Determine the [X, Y] coordinate at the center of the cell enclosing the given text.  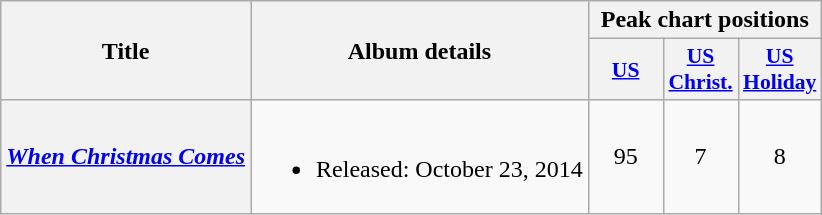
Album details [420, 50]
USHoliday [780, 70]
7 [700, 156]
95 [626, 156]
US [626, 70]
Released: October 23, 2014 [420, 156]
USChrist. [700, 70]
When Christmas Comes [126, 156]
Peak chart positions [704, 20]
Title [126, 50]
8 [780, 156]
